Return the [X, Y] coordinate for the center point of the cell that contains the specified text.  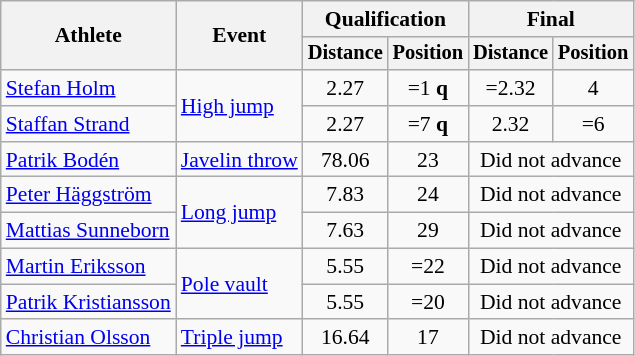
4 [593, 88]
Triple jump [240, 338]
24 [428, 195]
Long jump [240, 212]
=7 q [428, 124]
=6 [593, 124]
2.32 [510, 124]
7.63 [346, 231]
Pole vault [240, 284]
Mattias Sunneborn [88, 231]
Javelin throw [240, 160]
Stefan Holm [88, 88]
Athlete [88, 36]
16.64 [346, 338]
=2.32 [510, 88]
Final [550, 19]
Staffan Strand [88, 124]
Patrik Bodén [88, 160]
7.83 [346, 195]
=1 q [428, 88]
Event [240, 36]
Martin Eriksson [88, 267]
29 [428, 231]
High jump [240, 106]
=20 [428, 302]
Christian Olsson [88, 338]
78.06 [346, 160]
Patrik Kristiansson [88, 302]
Peter Häggström [88, 195]
Qualification [386, 19]
17 [428, 338]
23 [428, 160]
=22 [428, 267]
